Return the (x, y) coordinate for the center point of the cell that contains the specified text.  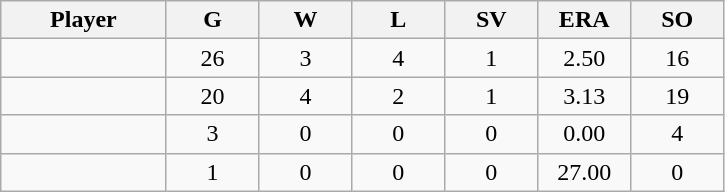
19 (678, 96)
26 (212, 58)
W (306, 20)
20 (212, 96)
SV (492, 20)
2 (398, 96)
L (398, 20)
2.50 (584, 58)
3.13 (584, 96)
27.00 (584, 172)
ERA (584, 20)
16 (678, 58)
Player (84, 20)
0.00 (584, 134)
G (212, 20)
SO (678, 20)
